Extract the (x, y) coordinate from the center of the cell holding the provided text.  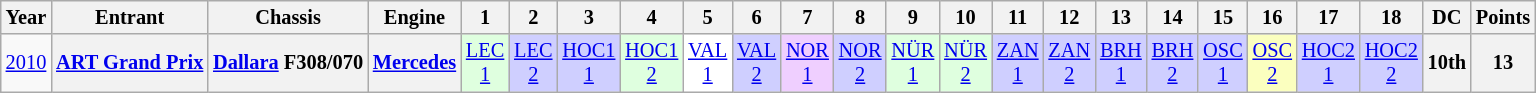
7 (808, 17)
BRH1 (1121, 63)
VAL1 (708, 63)
9 (912, 17)
VAL2 (756, 63)
HOC22 (1392, 63)
HOC11 (588, 63)
14 (1173, 17)
DC (1447, 17)
4 (652, 17)
NÜR1 (912, 63)
Points (1503, 17)
3 (588, 17)
LEC1 (485, 63)
6 (756, 17)
NOR1 (808, 63)
Dallara F308/070 (288, 63)
Entrant (130, 17)
10 (966, 17)
18 (1392, 17)
OSC1 (1222, 63)
HOC21 (1328, 63)
16 (1272, 17)
10th (1447, 63)
17 (1328, 17)
Chassis (288, 17)
ZAN1 (1018, 63)
Mercedes (414, 63)
BRH2 (1173, 63)
HOC12 (652, 63)
NOR2 (860, 63)
12 (1069, 17)
OSC2 (1272, 63)
15 (1222, 17)
LEC2 (533, 63)
2010 (26, 63)
11 (1018, 17)
Year (26, 17)
Engine (414, 17)
NÜR2 (966, 63)
8 (860, 17)
1 (485, 17)
2 (533, 17)
ART Grand Prix (130, 63)
5 (708, 17)
ZAN2 (1069, 63)
